From the cell containing the given text, extract its center point as (X, Y) coordinate. 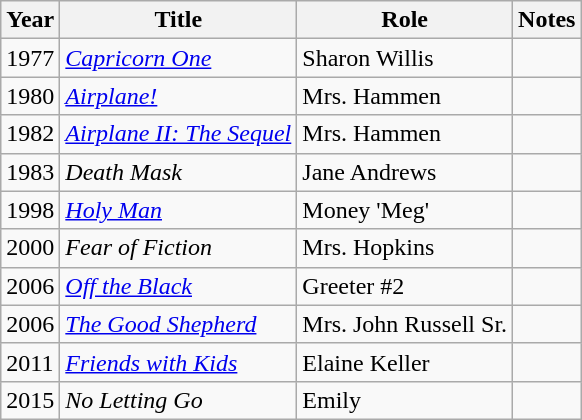
Role (405, 20)
Money 'Meg' (405, 210)
1998 (30, 210)
Jane Andrews (405, 172)
1983 (30, 172)
Airplane! (178, 96)
2011 (30, 362)
Notes (547, 20)
The Good Shepherd (178, 324)
Year (30, 20)
Airplane II: The Sequel (178, 134)
No Letting Go (178, 400)
Off the Black (178, 286)
Greeter #2 (405, 286)
Fear of Fiction (178, 248)
Holy Man (178, 210)
Capricorn One (178, 58)
2000 (30, 248)
Mrs. Hopkins (405, 248)
Sharon Willis (405, 58)
Title (178, 20)
1980 (30, 96)
Friends with Kids (178, 362)
Mrs. John Russell Sr. (405, 324)
1977 (30, 58)
1982 (30, 134)
Elaine Keller (405, 362)
Death Mask (178, 172)
Emily (405, 400)
2015 (30, 400)
